Provide the (x, y) coordinate of the cell's center where the given text is located.  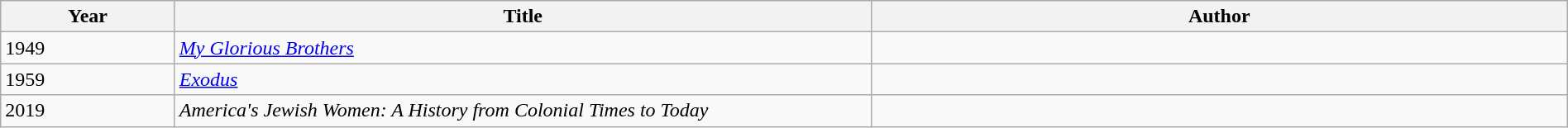
Author (1219, 17)
America's Jewish Women: A History from Colonial Times to Today (523, 111)
Exodus (523, 79)
Title (523, 17)
1949 (88, 48)
1959 (88, 79)
2019 (88, 111)
Year (88, 17)
My Glorious Brothers (523, 48)
